Capture the cell that displays the provided text and extract its (X, Y) central coordinate. 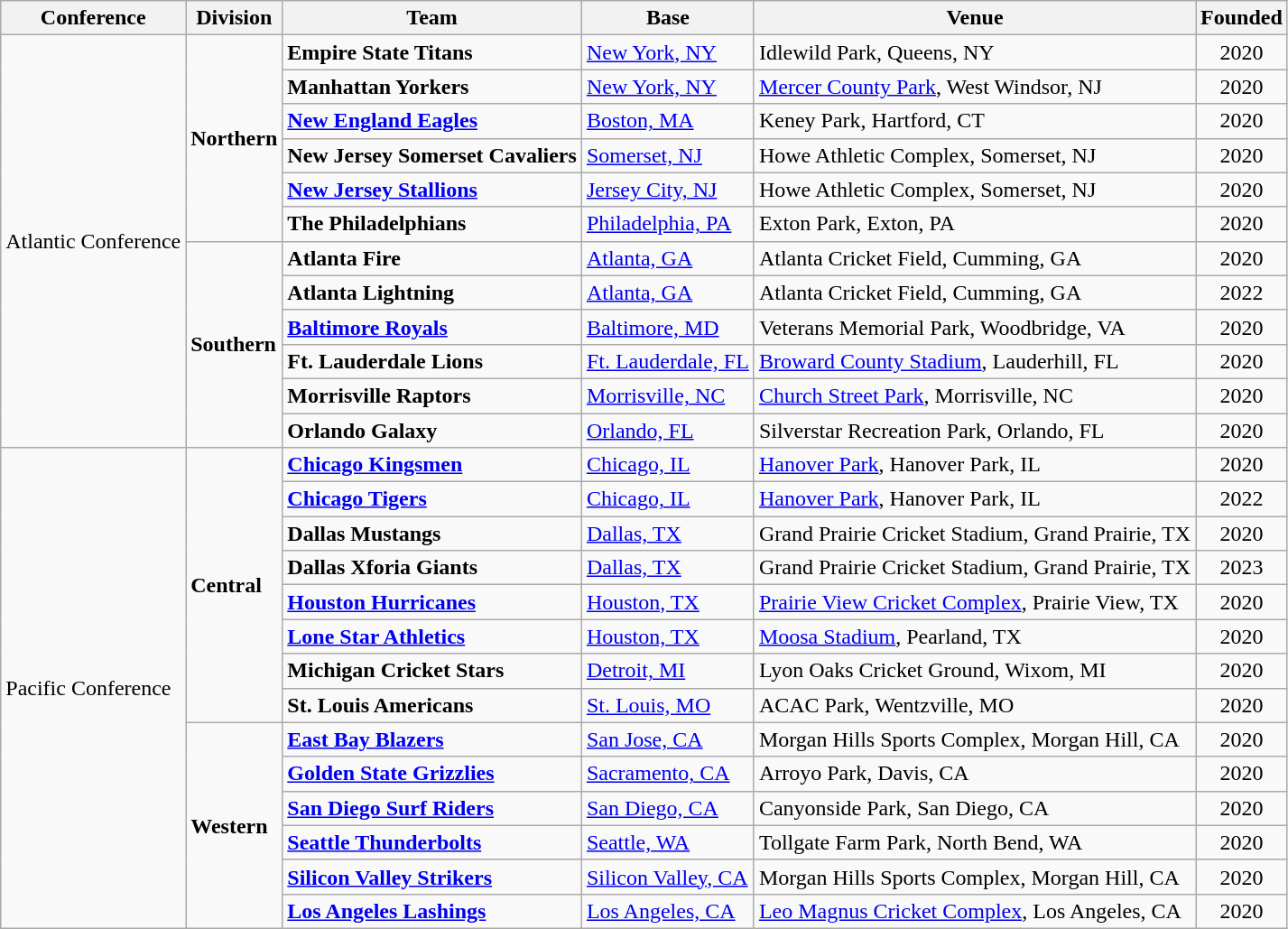
Dallas Xforia Giants (432, 568)
Silverstar Recreation Park, Orlando, FL (975, 431)
Central (235, 585)
The Philadelphians (432, 224)
Chicago Tigers (432, 499)
Northern (235, 138)
Western (235, 825)
Atlantic Conference (94, 242)
New England Eagles (432, 121)
Arroyo Park, Davis, CA (975, 774)
Los Angeles, CA (668, 911)
New Jersey Somerset Cavaliers (432, 155)
Atlanta Lightning (432, 293)
San Diego Surf Riders (432, 808)
Veterans Memorial Park, Woodbridge, VA (975, 327)
Broward County Stadium, Lauderhill, FL (975, 361)
Golden State Grizzlies (432, 774)
Chicago Kingsmen (432, 465)
ACAC Park, Wentzville, MO (975, 705)
Venue (975, 18)
Somerset, NJ (668, 155)
Exton Park, Exton, PA (975, 224)
Boston, MA (668, 121)
St. Louis Americans (432, 705)
Mercer County Park, West Windsor, NJ (975, 87)
San Diego, CA (668, 808)
Team (432, 18)
Baltimore Royals (432, 327)
Church Street Park, Morrisville, NC (975, 395)
Dallas Mustangs (432, 534)
Lone Star Athletics (432, 636)
Seattle, WA (668, 842)
Atlanta Fire (432, 258)
Philadelphia, PA (668, 224)
Los Angeles Lashings (432, 911)
Manhattan Yorkers (432, 87)
Prairie View Cricket Complex, Prairie View, TX (975, 602)
Ft. Lauderdale, FL (668, 361)
Pacific Conference (94, 688)
Lyon Oaks Cricket Ground, Wixom, MI (975, 671)
Tollgate Farm Park, North Bend, WA (975, 842)
Silicon Valley Strikers (432, 877)
Leo Magnus Cricket Complex, Los Angeles, CA (975, 911)
Empire State Titans (432, 52)
Orlando, FL (668, 431)
Keney Park, Hartford, CT (975, 121)
Silicon Valley, CA (668, 877)
Jersey City, NJ (668, 190)
Southern (235, 344)
Michigan Cricket Stars (432, 671)
Conference (94, 18)
Ft. Lauderdale Lions (432, 361)
St. Louis, MO (668, 705)
San Jose, CA (668, 739)
Orlando Galaxy (432, 431)
Sacramento, CA (668, 774)
2023 (1242, 568)
Baltimore, MD (668, 327)
Houston Hurricanes (432, 602)
Seattle Thunderbolts (432, 842)
Idlewild Park, Queens, NY (975, 52)
East Bay Blazers (432, 739)
Base (668, 18)
Moosa Stadium, Pearland, TX (975, 636)
Founded (1242, 18)
Morrisville Raptors (432, 395)
New Jersey Stallions (432, 190)
Division (235, 18)
Morrisville, NC (668, 395)
Canyonside Park, San Diego, CA (975, 808)
Detroit, MI (668, 671)
